Provide the [x, y] coordinate of the cell's center where the given text is located.  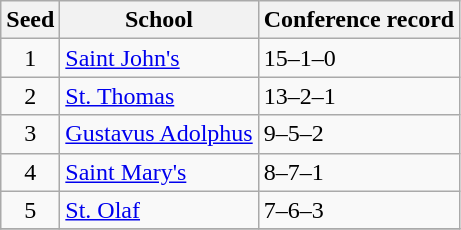
4 [30, 172]
Saint John's [159, 58]
2 [30, 96]
Seed [30, 20]
13–2–1 [358, 96]
7–6–3 [358, 210]
Conference record [358, 20]
Gustavus Adolphus [159, 134]
9–5–2 [358, 134]
15–1–0 [358, 58]
1 [30, 58]
5 [30, 210]
St. Olaf [159, 210]
Saint Mary's [159, 172]
8–7–1 [358, 172]
School [159, 20]
St. Thomas [159, 96]
3 [30, 134]
